Capture the cell that displays the provided text and extract its (x, y) central coordinate. 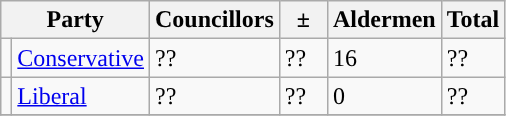
Conservative (81, 58)
Aldermen (384, 20)
Councillors (215, 20)
0 (384, 96)
16 (384, 58)
Liberal (81, 96)
Party (76, 20)
Total (473, 20)
± (303, 20)
